Extract the [x, y] coordinate from the center of the cell holding the provided text.  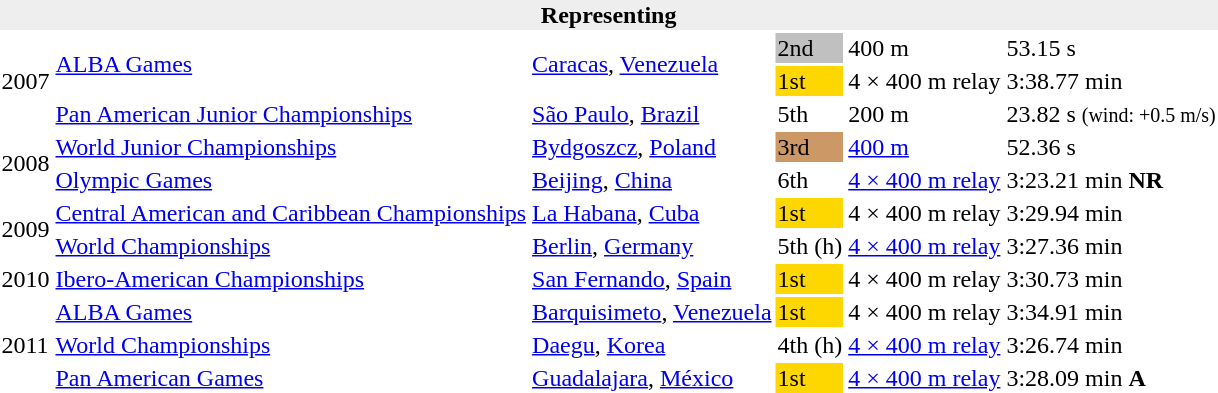
Beijing, China [652, 180]
52.36 s [1111, 147]
Berlin, Germany [652, 246]
Ibero-American Championships [291, 279]
Barquisimeto, Venezuela [652, 312]
Caracas, Venezuela [652, 64]
Guadalajara, México [652, 378]
Pan American Junior Championships [291, 114]
São Paulo, Brazil [652, 114]
2010 [26, 279]
3:27.36 min [1111, 246]
3rd [810, 147]
2011 [26, 345]
3:26.74 min [1111, 345]
6th [810, 180]
3:23.21 min NR [1111, 180]
World Junior Championships [291, 147]
3:30.73 min [1111, 279]
3:34.91 min [1111, 312]
3:29.94 min [1111, 213]
2009 [26, 230]
Central American and Caribbean Championships [291, 213]
200 m [924, 114]
3:38.77 min [1111, 81]
Bydgoszcz, Poland [652, 147]
5th [810, 114]
53.15 s [1111, 48]
3:28.09 min A [1111, 378]
San Fernando, Spain [652, 279]
4th (h) [810, 345]
2007 [26, 81]
Daegu, Korea [652, 345]
5th (h) [810, 246]
Olympic Games [291, 180]
2nd [810, 48]
Pan American Games [291, 378]
23.82 s (wind: +0.5 m/s) [1111, 114]
2008 [26, 164]
Representing [608, 15]
La Habana, Cuba [652, 213]
